Output the [X, Y] coordinate of the center of the cell containing the given text.  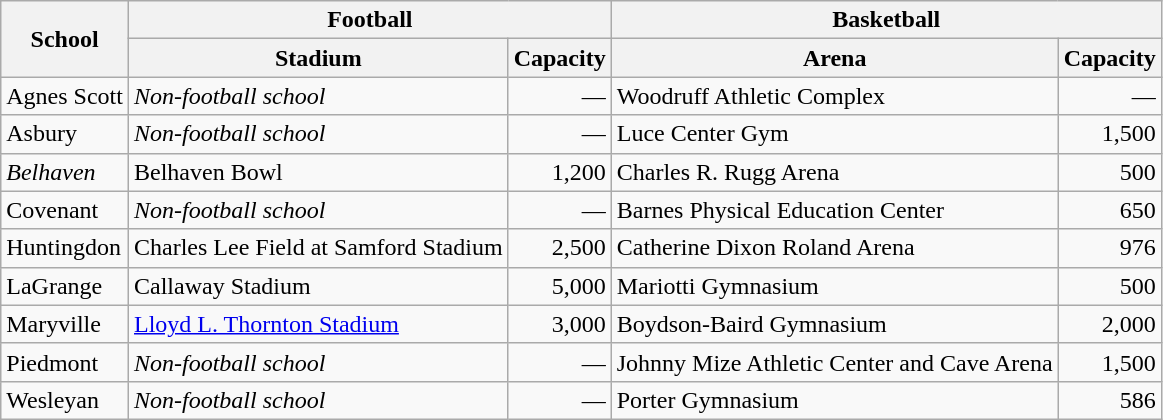
Agnes Scott [65, 96]
Maryville [65, 324]
Charles Lee Field at Samford Stadium [318, 248]
Basketball [886, 20]
2,000 [1110, 324]
Wesleyan [65, 400]
1,200 [560, 172]
650 [1110, 210]
Lloyd L. Thornton Stadium [318, 324]
Boydson-Baird Gymnasium [834, 324]
Luce Center Gym [834, 134]
School [65, 39]
LaGrange [65, 286]
Asbury [65, 134]
Woodruff Athletic Complex [834, 96]
Belhaven Bowl [318, 172]
Arena [834, 58]
Stadium [318, 58]
Callaway Stadium [318, 286]
Football [370, 20]
Charles R. Rugg Arena [834, 172]
976 [1110, 248]
Porter Gymnasium [834, 400]
2,500 [560, 248]
Mariotti Gymnasium [834, 286]
5,000 [560, 286]
Barnes Physical Education Center [834, 210]
3,000 [560, 324]
Catherine Dixon Roland Arena [834, 248]
586 [1110, 400]
Belhaven [65, 172]
Piedmont [65, 362]
Huntingdon [65, 248]
Covenant [65, 210]
Johnny Mize Athletic Center and Cave Arena [834, 362]
